Search for the cell housing the specified text and yield its (x, y) center coordinate. 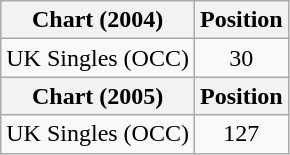
127 (241, 134)
Chart (2004) (98, 20)
Chart (2005) (98, 96)
30 (241, 58)
